Provide the (X, Y) coordinate of the cell's center where the given text is located.  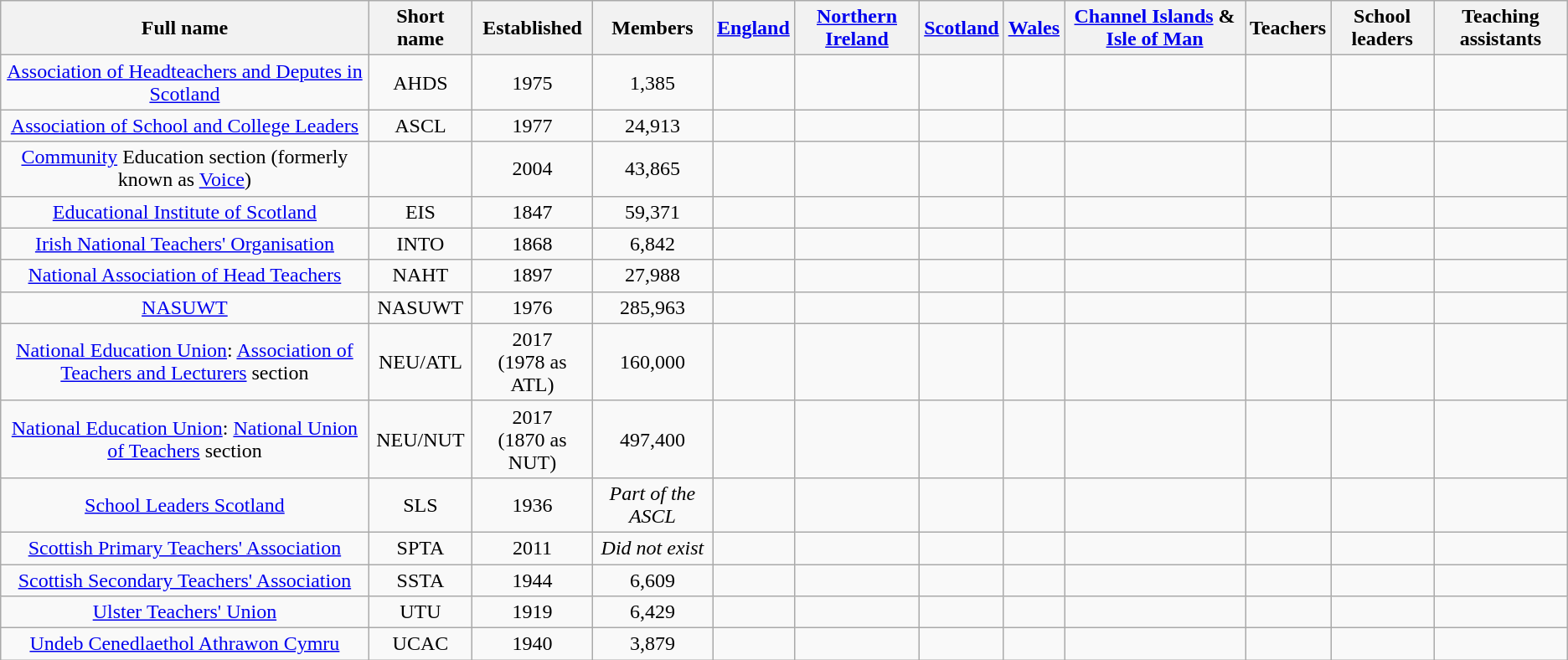
2004 (533, 169)
1975 (533, 82)
National Education Union: National Union of Teachers section (184, 439)
27,988 (652, 276)
3,879 (652, 644)
1,385 (652, 82)
1977 (533, 126)
1944 (533, 580)
Did not exist (652, 548)
AHDS (420, 82)
SSTA (420, 580)
Wales (1034, 28)
1897 (533, 276)
Association of Headteachers and Deputes in Scotland (184, 82)
1919 (533, 612)
59,371 (652, 212)
UCAC (420, 644)
1936 (533, 504)
NEU/NUT (420, 439)
Scotland (962, 28)
Part of the ASCL (652, 504)
School Leaders Scotland (184, 504)
School leaders (1382, 28)
Community Education section (formerly known as Voice) (184, 169)
497,400 (652, 439)
NAHT (420, 276)
2011 (533, 548)
EIS (420, 212)
Northern Ireland (856, 28)
Members (652, 28)
1847 (533, 212)
SLS (420, 504)
Established (533, 28)
160,000 (652, 362)
285,963 (652, 307)
1976 (533, 307)
Association of School and College Leaders (184, 126)
ASCL (420, 126)
National Association of Head Teachers (184, 276)
Scottish Primary Teachers' Association (184, 548)
2017(1870 as NUT) (533, 439)
National Education Union: Association of Teachers and Lecturers section (184, 362)
Undeb Cenedlaethol Athrawon Cymru (184, 644)
Ulster Teachers' Union (184, 612)
Scottish Secondary Teachers' Association (184, 580)
1940 (533, 644)
INTO (420, 244)
Teachers (1288, 28)
2017(1978 as ATL) (533, 362)
Irish National Teachers' Organisation (184, 244)
Short name (420, 28)
6,609 (652, 580)
Educational Institute of Scotland (184, 212)
NEU/ATL (420, 362)
6,842 (652, 244)
Channel Islands & Isle of Man (1155, 28)
6,429 (652, 612)
24,913 (652, 126)
UTU (420, 612)
43,865 (652, 169)
Teaching assistants (1501, 28)
England (753, 28)
1868 (533, 244)
SPTA (420, 548)
Full name (184, 28)
